Pinpoint the cell where the given text exists, returning its [X, Y] midpoint coordinate. 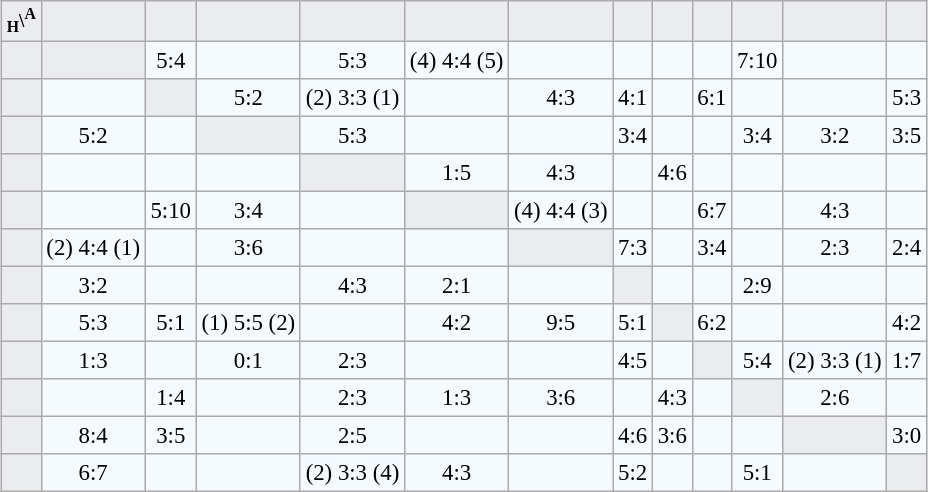
1:7 [907, 360]
2:6 [835, 397]
3:0 [907, 435]
(2) 3:3 (4) [352, 472]
2:1 [457, 285]
(4) 4:4 (3) [561, 210]
(1) 5:5 (2) [248, 322]
4:1 [633, 97]
2:9 [758, 285]
6:2 [712, 322]
H\A [22, 21]
6:1 [712, 97]
7:3 [633, 247]
7:10 [758, 60]
0:1 [248, 360]
(4) 4:4 (5) [457, 60]
9:5 [561, 322]
1:5 [457, 172]
5:10 [170, 210]
2:4 [907, 247]
4:5 [633, 360]
(2) 4:4 (1) [93, 247]
2:5 [352, 435]
8:4 [93, 435]
1:4 [170, 397]
